Return the [X, Y] coordinate for the center point of the cell that contains the specified text.  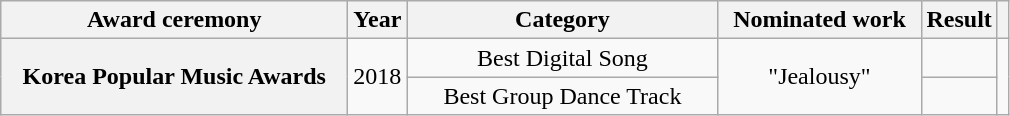
Korea Popular Music Awards [174, 77]
Award ceremony [174, 20]
Best Group Dance Track [562, 96]
Nominated work [820, 20]
Year [378, 20]
2018 [378, 77]
Category [562, 20]
Best Digital Song [562, 58]
"Jealousy" [820, 77]
Result [959, 20]
